Pinpoint the cell where the given text exists, returning its [X, Y] midpoint coordinate. 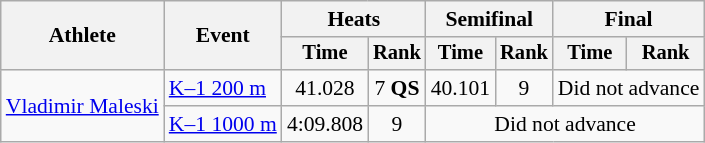
Event [223, 36]
41.028 [325, 88]
40.101 [460, 88]
K–1 1000 m [223, 124]
7 QS [397, 88]
Final [629, 19]
Semifinal [490, 19]
Athlete [82, 36]
Heats [354, 19]
Vladimir Maleski [82, 106]
K–1 200 m [223, 88]
4:09.808 [325, 124]
